For the text-containing cell, return its midpoint in (x, y) coordinate format. 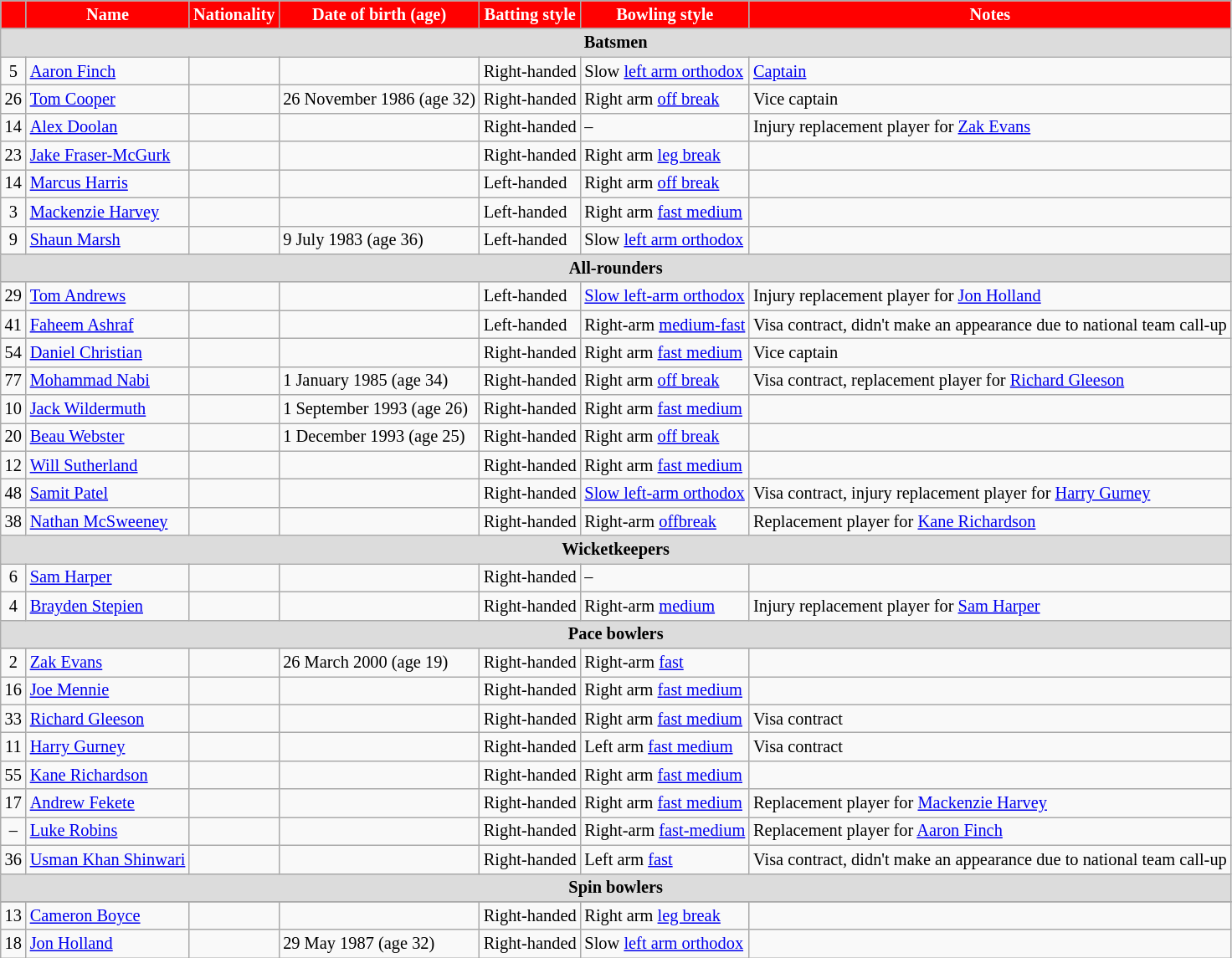
Replacement player for Mackenzie Harvey (989, 803)
54 (13, 352)
Injury replacement player for Sam Harper (989, 606)
6 (13, 577)
1 December 1993 (age 25) (379, 437)
11 (13, 746)
Daniel Christian (107, 352)
Usman Khan Shinwari (107, 859)
Faheem Ashraf (107, 325)
5 (13, 71)
Andrew Fekete (107, 803)
18 (13, 944)
Right-arm fast (665, 662)
Marcus Harris (107, 183)
Brayden Stepien (107, 606)
Batting style (531, 14)
Jake Fraser-McGurk (107, 156)
17 (13, 803)
Bowling style (665, 14)
Captain (989, 71)
16 (13, 690)
29 (13, 296)
Replacement player for Aaron Finch (989, 831)
Spin bowlers (616, 888)
Jack Wildermuth (107, 409)
Visa contract, injury replacement player for Harry Gurney (989, 493)
Wicketkeepers (616, 550)
3 (13, 212)
Nathan McSweeney (107, 521)
Zak Evans (107, 662)
Sam Harper (107, 577)
Cameron Boyce (107, 915)
41 (13, 325)
Samit Patel (107, 493)
Jon Holland (107, 944)
77 (13, 381)
Left arm fast medium (665, 746)
Joe Mennie (107, 690)
48 (13, 493)
Will Sutherland (107, 465)
13 (13, 915)
20 (13, 437)
2 (13, 662)
Richard Gleeson (107, 719)
4 (13, 606)
Tom Andrews (107, 296)
Injury replacement player for Zak Evans (989, 127)
36 (13, 859)
Injury replacement player for Jon Holland (989, 296)
23 (13, 156)
Tom Cooper (107, 99)
26 (13, 99)
Right-arm medium-fast (665, 325)
Harry Gurney (107, 746)
Right-arm fast-medium (665, 831)
Right-arm medium (665, 606)
Mohammad Nabi (107, 381)
55 (13, 775)
Luke Robins (107, 831)
12 (13, 465)
Date of birth (age) (379, 14)
Right-arm offbreak (665, 521)
Beau Webster (107, 437)
9 (13, 240)
26 March 2000 (age 19) (379, 662)
Visa contract, replacement player for Richard Gleeson (989, 381)
33 (13, 719)
All-rounders (616, 268)
Nationality (234, 14)
38 (13, 521)
10 (13, 409)
Replacement player for Kane Richardson (989, 521)
Left arm fast (665, 859)
Mackenzie Harvey (107, 212)
26 November 1986 (age 32) (379, 99)
29 May 1987 (age 32) (379, 944)
1 January 1985 (age 34) (379, 381)
Name (107, 14)
Pace bowlers (616, 634)
Aaron Finch (107, 71)
Notes (989, 14)
1 September 1993 (age 26) (379, 409)
Alex Doolan (107, 127)
Batsmen (616, 43)
Shaun Marsh (107, 240)
9 July 1983 (age 36) (379, 240)
Kane Richardson (107, 775)
